Locate the cell with the specified text and output its (x, y) center coordinate. 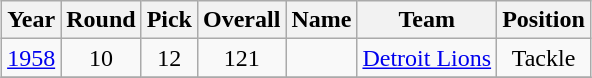
Team (427, 20)
12 (169, 58)
Detroit Lions (427, 58)
1958 (32, 58)
Overall (241, 20)
Name (322, 20)
Tackle (544, 58)
121 (241, 58)
Position (544, 20)
10 (101, 58)
Round (101, 20)
Year (32, 20)
Pick (169, 20)
